Identify which cell holds the provided text, then report its (x, y) central coordinate. 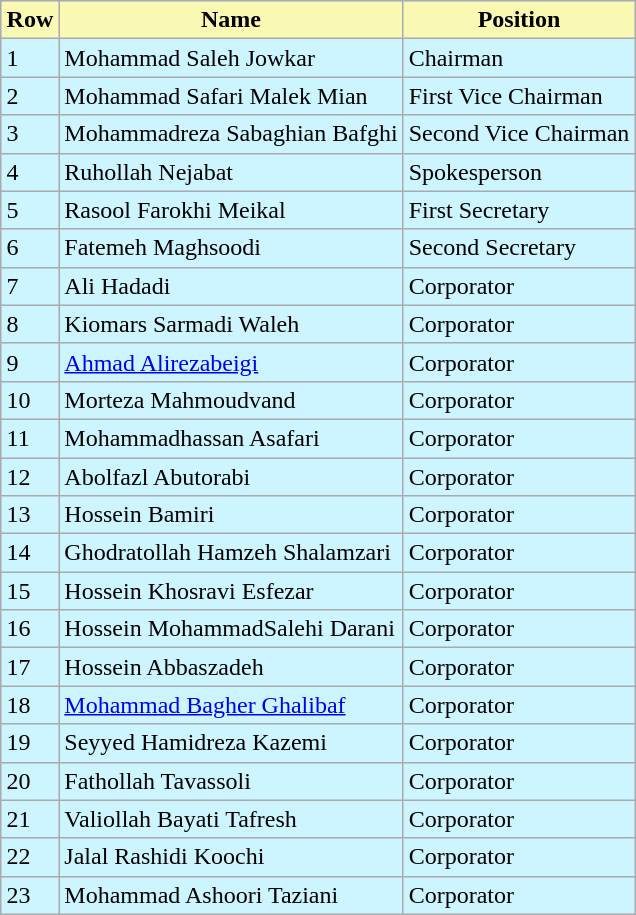
17 (30, 667)
Valiollah Bayati Tafresh (231, 819)
Mohammadhassan Asafari (231, 438)
Mohammad Saleh Jowkar (231, 58)
16 (30, 629)
Hossein Bamiri (231, 515)
1 (30, 58)
Seyyed Hamidreza Kazemi (231, 743)
First Vice Chairman (519, 96)
4 (30, 172)
Kiomars Sarmadi Waleh (231, 324)
Abolfazl Abutorabi (231, 477)
Hossein Khosravi Esfezar (231, 591)
Morteza Mahmoudvand (231, 400)
Ghodratollah Hamzeh Shalamzari (231, 553)
Ali Hadadi (231, 286)
Rasool Farokhi Meikal (231, 210)
5 (30, 210)
23 (30, 895)
Spokesperson (519, 172)
10 (30, 400)
Name (231, 20)
Second Secretary (519, 248)
19 (30, 743)
Second Vice Chairman (519, 134)
Ahmad Alirezabeigi (231, 362)
First Secretary (519, 210)
Row (30, 20)
12 (30, 477)
Hossein Abbaszadeh (231, 667)
7 (30, 286)
8 (30, 324)
11 (30, 438)
15 (30, 591)
2 (30, 96)
Fatemeh Maghsoodi (231, 248)
13 (30, 515)
Chairman (519, 58)
Mohammad Ashoori Taziani (231, 895)
Mohammad Safari Malek Mian (231, 96)
Jalal Rashidi Koochi (231, 857)
Ruhollah Nejabat (231, 172)
22 (30, 857)
Mohammad Bagher Ghalibaf (231, 705)
21 (30, 819)
14 (30, 553)
Fathollah Tavassoli (231, 781)
6 (30, 248)
Mohammadreza Sabaghian Bafghi (231, 134)
3 (30, 134)
9 (30, 362)
Position (519, 20)
18 (30, 705)
20 (30, 781)
Hossein MohammadSalehi Darani (231, 629)
